Capture the cell that displays the provided text and extract its (x, y) central coordinate. 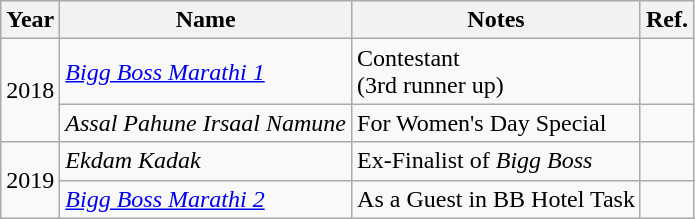
Ekdam Kadak (206, 161)
Year (30, 20)
2018 (30, 90)
Assal Pahune Irsaal Namune (206, 123)
For Women's Day Special (496, 123)
As a Guest in BB Hotel Task (496, 199)
Notes (496, 20)
Ex-Finalist of Bigg Boss (496, 161)
Contestant(3rd runner up) (496, 72)
Ref. (666, 20)
Bigg Boss Marathi 1 (206, 72)
Bigg Boss Marathi 2 (206, 199)
2019 (30, 180)
Name (206, 20)
